Search for the cell housing the specified text and yield its [x, y] center coordinate. 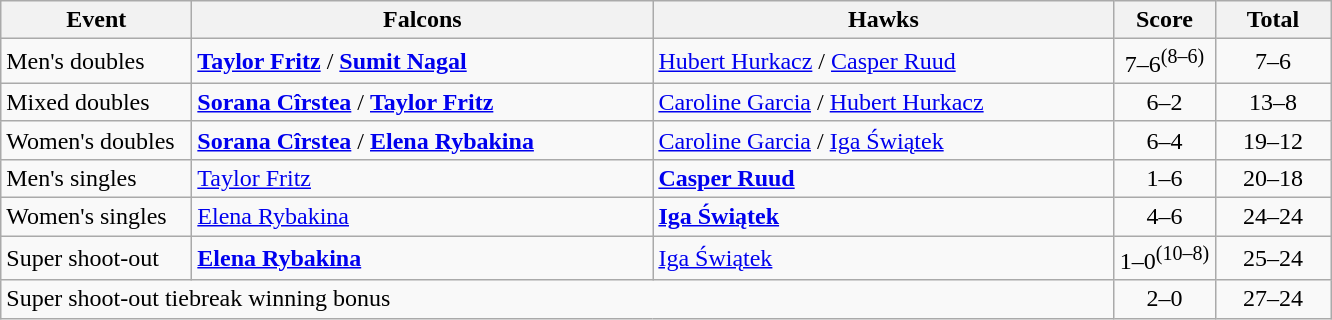
25–24 [1273, 258]
Caroline Garcia / Hubert Hurkacz [884, 102]
Casper Ruud [884, 178]
19–12 [1273, 140]
Sorana Cîrstea / Elena Rybakina [422, 140]
Total [1273, 20]
Event [96, 20]
1–6 [1164, 178]
Super shoot-out [96, 258]
27–24 [1273, 299]
1–0(10–8) [1164, 258]
Women's doubles [96, 140]
24–24 [1273, 217]
Caroline Garcia / Iga Świątek [884, 140]
Score [1164, 20]
Sorana Cîrstea / Taylor Fritz [422, 102]
20–18 [1273, 178]
Men's singles [96, 178]
Taylor Fritz / Sumit Nagal [422, 62]
7–6 [1273, 62]
6–4 [1164, 140]
Hubert Hurkacz / Casper Ruud [884, 62]
7–6(8–6) [1164, 62]
Falcons [422, 20]
13–8 [1273, 102]
Hawks [884, 20]
2–0 [1164, 299]
Taylor Fritz [422, 178]
6–2 [1164, 102]
4–6 [1164, 217]
Super shoot-out tiebreak winning bonus [558, 299]
Women's singles [96, 217]
Mixed doubles [96, 102]
Men's doubles [96, 62]
